Capture the cell that displays the provided text and extract its (X, Y) central coordinate. 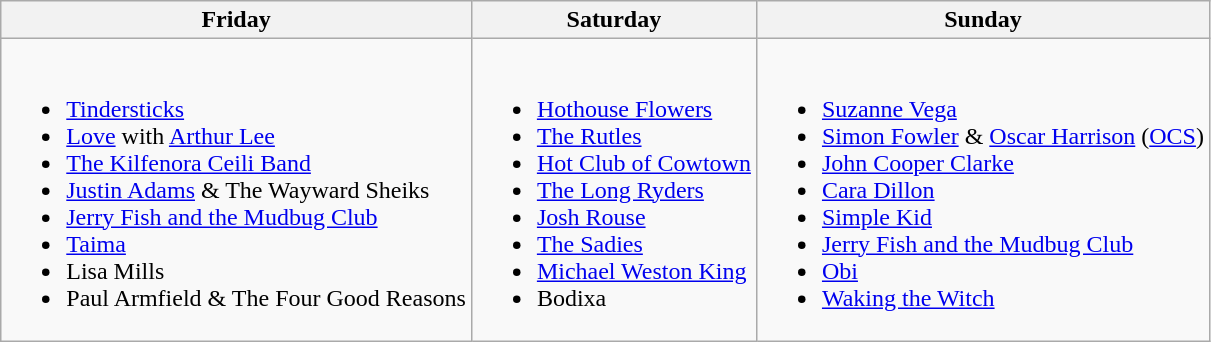
Saturday (614, 20)
Suzanne VegaSimon Fowler & Oscar Harrison (OCS)John Cooper ClarkeCara DillonSimple KidJerry Fish and the Mudbug ClubObiWaking the Witch (982, 190)
Hothouse FlowersThe RutlesHot Club of CowtownThe Long RydersJosh RouseThe SadiesMichael Weston KingBodixa (614, 190)
Friday (236, 20)
Sunday (982, 20)
